Scan for the cell matching the given text and deliver its [x, y] coordinate at center. 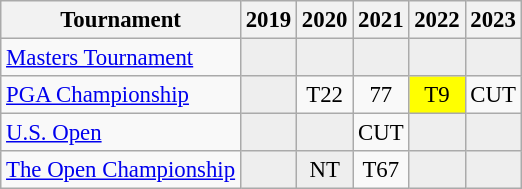
Tournament [121, 20]
T22 [325, 95]
The Open Championship [121, 170]
Masters Tournament [121, 58]
77 [381, 95]
2021 [381, 20]
NT [325, 170]
U.S. Open [121, 133]
T67 [381, 170]
2020 [325, 20]
2023 [493, 20]
2022 [437, 20]
T9 [437, 95]
2019 [268, 20]
PGA Championship [121, 95]
